Search for the cell housing the specified text and yield its [X, Y] center coordinate. 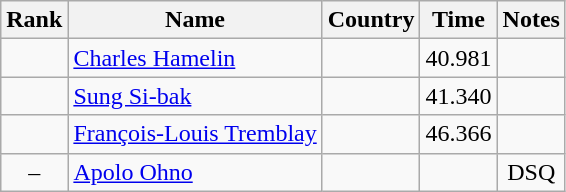
DSQ [531, 172]
Sung Si-bak [195, 96]
40.981 [458, 58]
Charles Hamelin [195, 58]
Apolo Ohno [195, 172]
Notes [531, 20]
Name [195, 20]
Country [371, 20]
Time [458, 20]
41.340 [458, 96]
46.366 [458, 134]
– [34, 172]
François-Louis Tremblay [195, 134]
Rank [34, 20]
